Pinpoint the cell where the given text exists, returning its (x, y) midpoint coordinate. 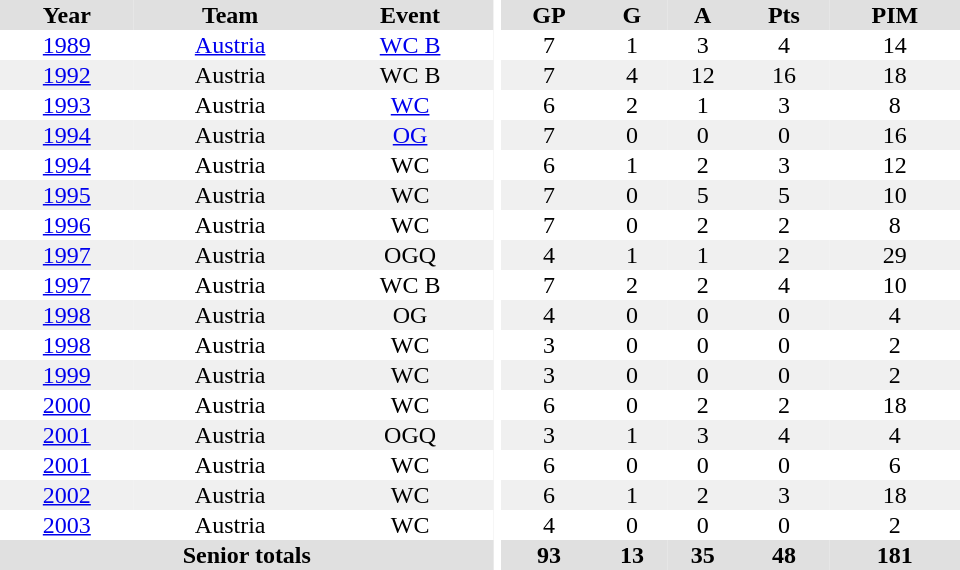
1992 (67, 75)
13 (632, 555)
29 (895, 255)
48 (784, 555)
1996 (67, 225)
Senior totals (247, 555)
A (702, 15)
1995 (67, 195)
2000 (67, 405)
GP (548, 15)
1999 (67, 375)
PIM (895, 15)
2003 (67, 525)
1993 (67, 105)
1989 (67, 45)
Year (67, 15)
Pts (784, 15)
14 (895, 45)
2002 (67, 495)
35 (702, 555)
G (632, 15)
Team (230, 15)
93 (548, 555)
Event (410, 15)
181 (895, 555)
